Detect which cell encompasses the target text, then output its [x, y] center coordinate. 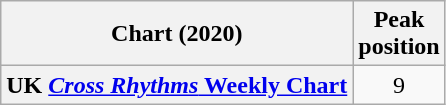
UK Cross Rhythms Weekly Chart [177, 85]
Peakposition [399, 34]
9 [399, 85]
Chart (2020) [177, 34]
